Locate the cell with the specified text and output its (X, Y) center coordinate. 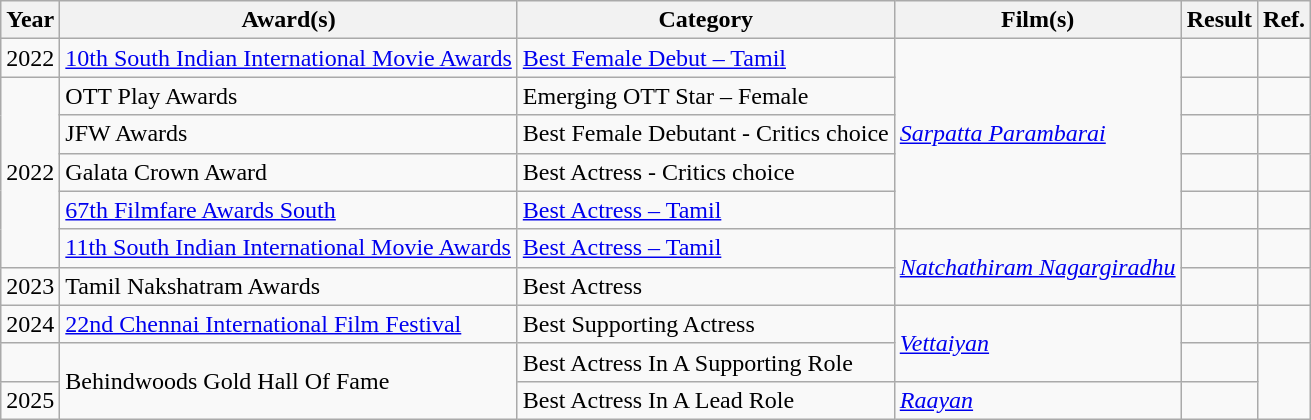
Best Female Debut – Tamil (706, 58)
JFW Awards (288, 134)
Natchathiram Nagargiradhu (1038, 267)
Best Actress (706, 286)
Raayan (1038, 400)
Film(s) (1038, 20)
Best Supporting Actress (706, 324)
OTT Play Awards (288, 96)
Behindwoods Gold Hall Of Fame (288, 381)
Tamil Nakshatram Awards (288, 286)
Year (30, 20)
2025 (30, 400)
Emerging OTT Star – Female (706, 96)
Best Actress - Critics choice (706, 172)
Vettaiyan (1038, 343)
Galata Crown Award (288, 172)
11th South Indian International Movie Awards (288, 248)
Ref. (1284, 20)
Best Actress In A Lead Role (706, 400)
Best Female Debutant - Critics choice (706, 134)
Category (706, 20)
10th South Indian International Movie Awards (288, 58)
Result (1219, 20)
67th Filmfare Awards South (288, 210)
2023 (30, 286)
Sarpatta Parambarai (1038, 134)
Best Actress In A Supporting Role (706, 362)
Award(s) (288, 20)
2024 (30, 324)
22nd Chennai International Film Festival (288, 324)
